Return the [x, y] coordinate for the center point of the cell that contains the specified text.  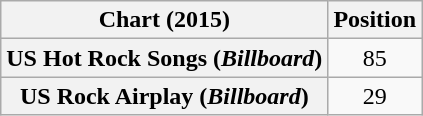
29 [375, 96]
Chart (2015) [164, 20]
US Hot Rock Songs (Billboard) [164, 58]
US Rock Airplay (Billboard) [164, 96]
Position [375, 20]
85 [375, 58]
